Search for the cell housing the specified text and yield its (X, Y) center coordinate. 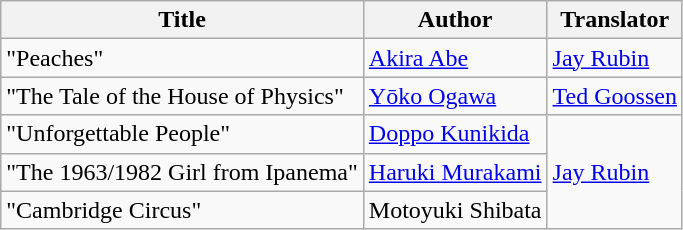
Doppo Kunikida (455, 134)
Translator (614, 20)
"Cambridge Circus" (182, 210)
"The Tale of the House of Physics" (182, 96)
Haruki Murakami (455, 172)
Ted Goossen (614, 96)
Akira Abe (455, 58)
"Peaches" (182, 58)
Author (455, 20)
"Unforgettable People" (182, 134)
Motoyuki Shibata (455, 210)
Title (182, 20)
"The 1963/1982 Girl from Ipanema" (182, 172)
Yōko Ogawa (455, 96)
